Provide the (x, y) coordinate of the cell's center where the given text is located.  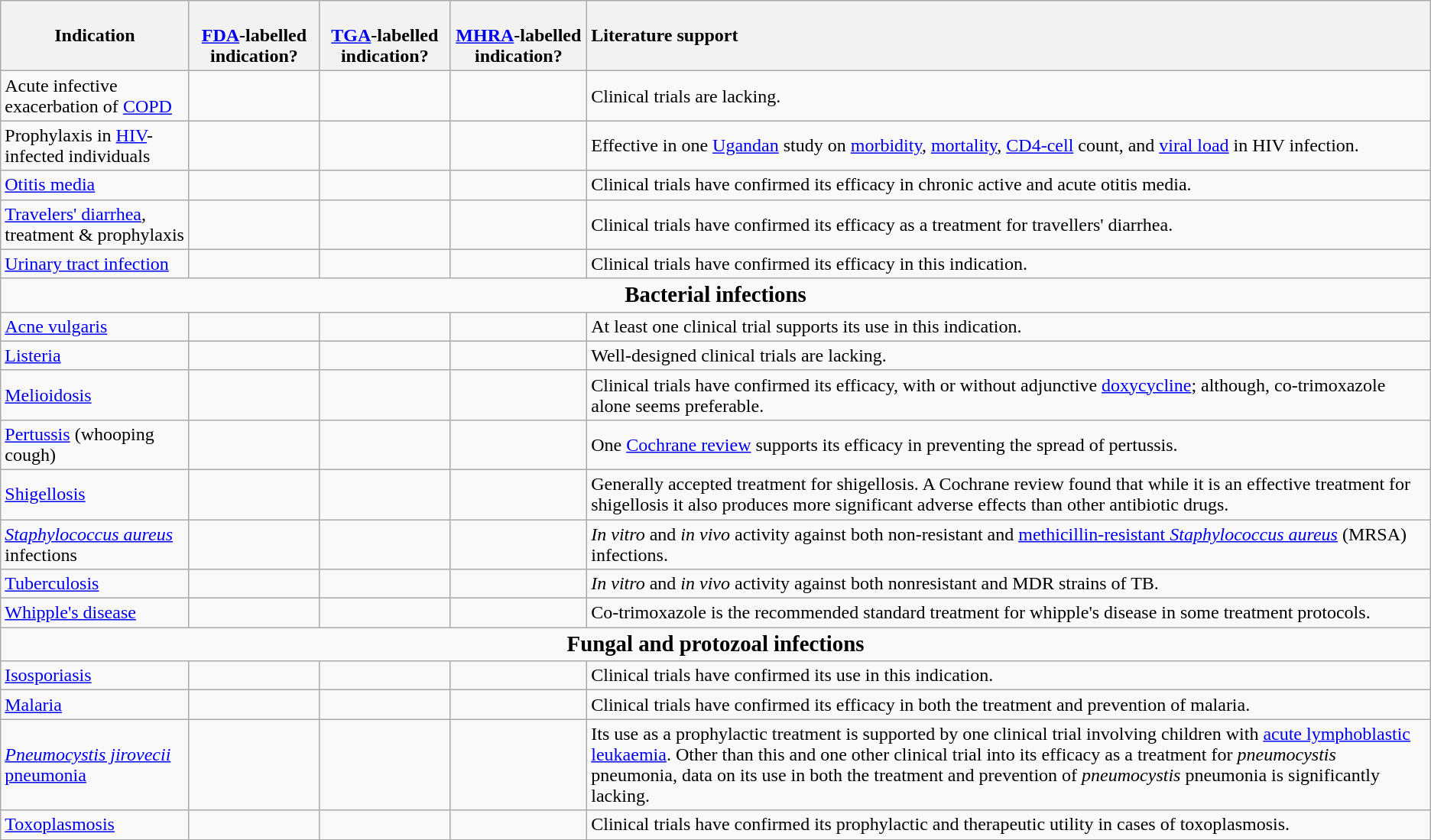
Effective in one Ugandan study on morbidity, mortality, CD4-cell count, and viral load in HIV infection. (1009, 145)
Listeria (95, 355)
Clinical trials have confirmed its use in this indication. (1009, 676)
Co-trimoxazole is the recommended standard treatment for whipple's disease in some treatment protocols. (1009, 613)
At least one clinical trial supports its use in this indication. (1009, 326)
Clinical trials have confirmed its efficacy in this indication. (1009, 264)
In vitro and in vivo activity against both non-resistant and methicillin-resistant Staphylococcus aureus (MRSA) infections. (1009, 544)
FDA-labelled indication? (254, 36)
Fungal and protozoal infections (715, 644)
Staphylococcus aureus infections (95, 544)
In vitro and in vivo activity against both nonresistant and MDR strains of TB. (1009, 584)
Melioidosis (95, 394)
Clinical trials are lacking. (1009, 96)
Clinical trials have confirmed its efficacy in chronic active and acute otitis media. (1009, 185)
Bacterial infections (715, 295)
Clinical trials have confirmed its efficacy, with or without adjunctive doxycycline; although, co-trimoxazole alone seems preferable. (1009, 394)
One Cochrane review supports its efficacy in preventing the spread of pertussis. (1009, 445)
TGA-labelled indication? (385, 36)
Urinary tract infection (95, 264)
Travelers' diarrhea, treatment & prophylaxis (95, 225)
Indication (95, 36)
Acute infective exacerbation of COPD (95, 96)
Tuberculosis (95, 584)
Clinical trials have confirmed its efficacy in both the treatment and prevention of malaria. (1009, 705)
Clinical trials have confirmed its efficacy as a treatment for travellers' diarrhea. (1009, 225)
MHRA-labelled indication? (518, 36)
Whipple's disease (95, 613)
Prophylaxis in HIV-infected individuals (95, 145)
Malaria (95, 705)
Otitis media (95, 185)
Toxoplasmosis (95, 825)
Acne vulgaris (95, 326)
Well-designed clinical trials are lacking. (1009, 355)
Literature support (1009, 36)
Pertussis (whooping cough) (95, 445)
Clinical trials have confirmed its prophylactic and therapeutic utility in cases of toxoplasmosis. (1009, 825)
Shigellosis (95, 494)
Isosporiasis (95, 676)
Pneumocystis jirovecii pneumonia (95, 764)
